Extract the [x, y] coordinate from the center of the cell holding the provided text.  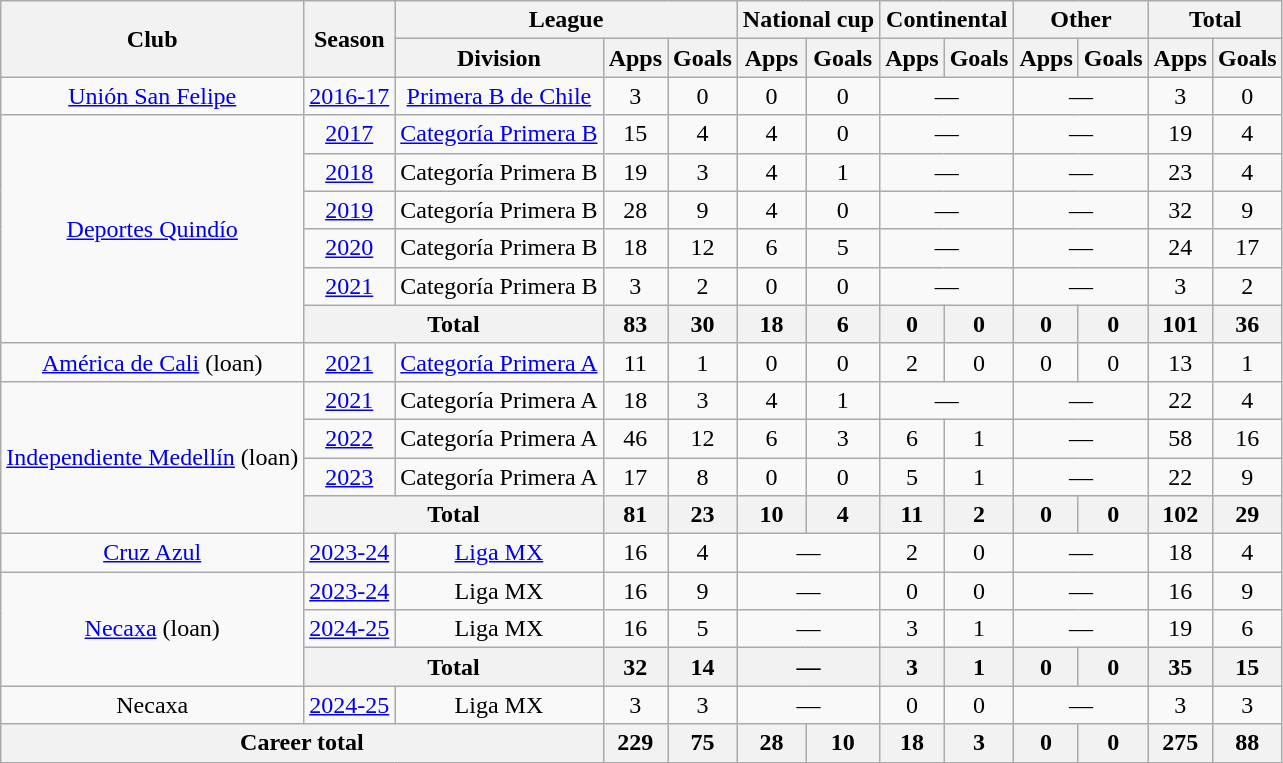
Season [350, 39]
75 [703, 743]
2016-17 [350, 96]
Cruz Azul [152, 553]
Other [1081, 20]
Career total [302, 743]
2020 [350, 248]
Unión San Felipe [152, 96]
2022 [350, 438]
88 [1247, 743]
29 [1247, 515]
58 [1180, 438]
229 [635, 743]
102 [1180, 515]
24 [1180, 248]
36 [1247, 324]
Independiente Medellín (loan) [152, 457]
League [566, 20]
2018 [350, 172]
Continental [947, 20]
Necaxa (loan) [152, 629]
81 [635, 515]
14 [703, 667]
83 [635, 324]
Club [152, 39]
Necaxa [152, 705]
13 [1180, 362]
América de Cali (loan) [152, 362]
275 [1180, 743]
National cup [808, 20]
35 [1180, 667]
2017 [350, 134]
2019 [350, 210]
46 [635, 438]
101 [1180, 324]
30 [703, 324]
Deportes Quindío [152, 229]
8 [703, 477]
Division [499, 58]
2023 [350, 477]
Primera B de Chile [499, 96]
